Determine the [x, y] coordinate at the center of the cell enclosing the given text.  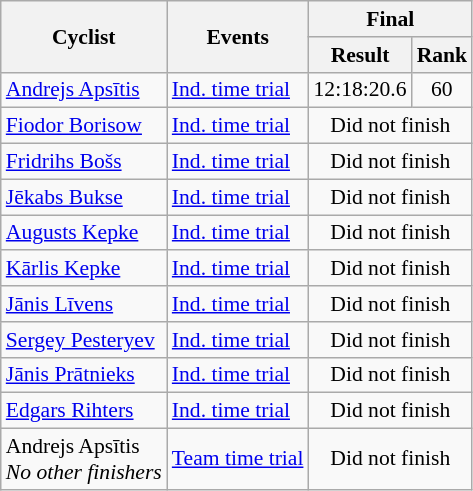
Jānis Prātnieks [84, 375]
60 [442, 90]
Events [238, 36]
Jēkabs Bukse [84, 197]
Fridrihs Bošs [84, 162]
Kārlis Kepke [84, 269]
Team time trial [238, 460]
Fiodor Borisow [84, 126]
Final [390, 19]
Andrejs Apsītis [84, 90]
Jānis Līvens [84, 304]
Sergey Pesteryev [84, 340]
Edgars Rihters [84, 411]
Rank [442, 55]
Andrejs Apsītis No other finishers [84, 460]
Augusts Kepke [84, 233]
12:18:20.6 [360, 90]
Result [360, 55]
Cyclist [84, 36]
